Locate the cell with the specified text and output its (x, y) center coordinate. 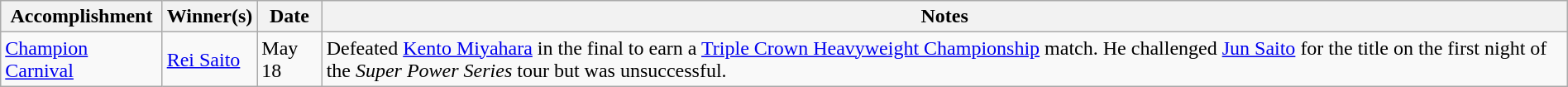
Winner(s) (210, 17)
May 18 (289, 60)
Champion Carnival (81, 60)
Rei Saito (210, 60)
Accomplishment (81, 17)
Notes (944, 17)
Date (289, 17)
